Extract the (X, Y) coordinate from the center of the cell holding the provided text.  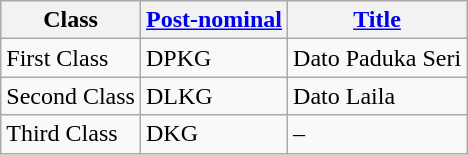
Post-nominal (214, 20)
– (378, 134)
Dato Paduka Seri (378, 58)
Class (71, 20)
Third Class (71, 134)
DLKG (214, 96)
Second Class (71, 96)
DKG (214, 134)
Dato Laila (378, 96)
DPKG (214, 58)
First Class (71, 58)
Title (378, 20)
